Find where the given text appears and provide that cell's center as (X, Y) coordinate. 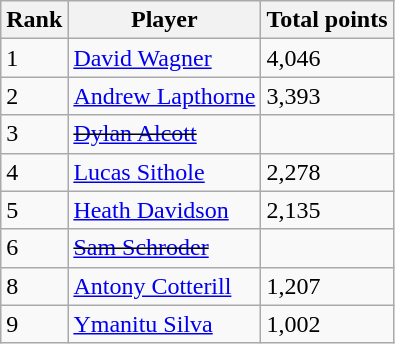
Rank (34, 20)
Dylan Alcott (164, 134)
Total points (327, 20)
2 (34, 96)
1,207 (327, 286)
Lucas Sithole (164, 172)
Player (164, 20)
6 (34, 248)
2,135 (327, 210)
5 (34, 210)
8 (34, 286)
3 (34, 134)
1 (34, 58)
1,002 (327, 324)
Ymanitu Silva (164, 324)
Sam Schroder (164, 248)
9 (34, 324)
3,393 (327, 96)
4 (34, 172)
4,046 (327, 58)
David Wagner (164, 58)
Heath Davidson (164, 210)
Andrew Lapthorne (164, 96)
Antony Cotterill (164, 286)
2,278 (327, 172)
